Find where the given text appears and provide that cell's center as [X, Y] coordinate. 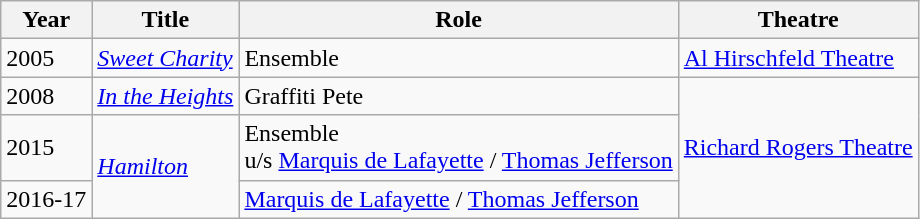
2005 [46, 58]
2008 [46, 96]
Graffiti Pete [458, 96]
Title [166, 20]
Richard Rogers Theatre [798, 148]
Ensemble [458, 58]
2016-17 [46, 199]
Ensembleu/s Marquis de Lafayette / Thomas Jefferson [458, 148]
Sweet Charity [166, 58]
Marquis de Lafayette / Thomas Jefferson [458, 199]
Hamilton [166, 166]
Year [46, 20]
Role [458, 20]
Al Hirschfeld Theatre [798, 58]
Theatre [798, 20]
In the Heights [166, 96]
2015 [46, 148]
